Output the [X, Y] coordinate of the center of the cell containing the given text.  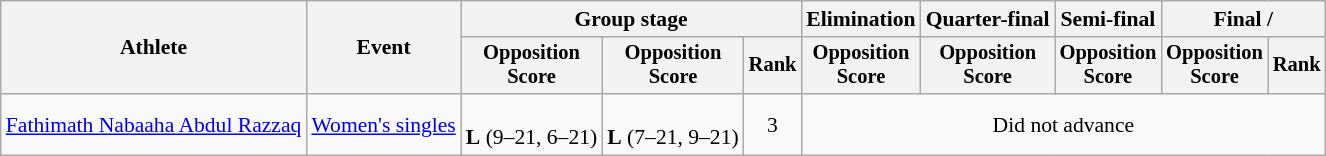
3 [773, 124]
L (9–21, 6–21) [532, 124]
Quarter-final [988, 19]
Fathimath Nabaaha Abdul Razzaq [154, 124]
Elimination [860, 19]
Group stage [632, 19]
Athlete [154, 48]
L (7–21, 9–21) [672, 124]
Final / [1243, 19]
Event [383, 48]
Women's singles [383, 124]
Did not advance [1063, 124]
Semi-final [1108, 19]
